Pinpoint the cell where the given text exists, returning its [x, y] midpoint coordinate. 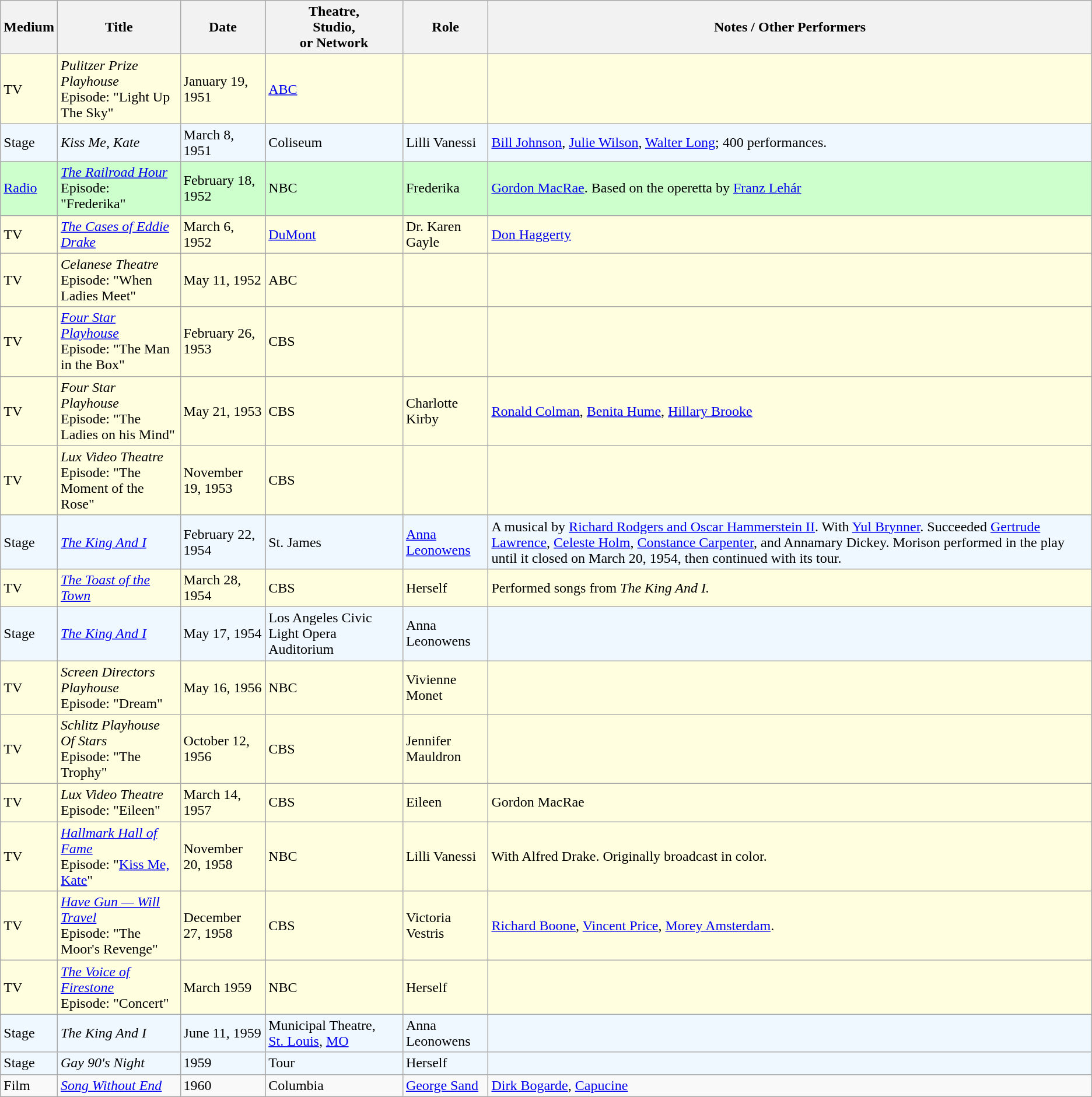
June 11, 1959 [223, 1033]
May 16, 1956 [223, 687]
December 27, 1958 [223, 926]
Richard Boone, Vincent Price, Morey Amsterdam. [790, 926]
March 8, 1951 [223, 142]
Frederika [446, 188]
October 12, 1956 [223, 749]
Charlotte Kirby [446, 411]
DuMont [334, 234]
Lux Video TheatreEpisode: "Eileen" [119, 802]
May 21, 1953 [223, 411]
The Voice of FirestoneEpisode: "Concert" [119, 987]
Film [29, 1085]
March 6, 1952 [223, 234]
Song Without End [119, 1085]
Performed songs from The King And I. [790, 588]
November 19, 1953 [223, 481]
Tour [334, 1063]
Don Haggerty [790, 234]
Four Star PlayhouseEpisode: "The Man in the Box" [119, 342]
Gordon MacRae [790, 802]
March 1959 [223, 987]
Title [119, 27]
Dr. Karen Gayle [446, 234]
Date [223, 27]
Victoria Vestris [446, 926]
January 19, 1951 [223, 89]
Dirk Bogarde, Capucine [790, 1085]
Theatre,Studio,or Network [334, 27]
Schlitz Playhouse Of Stars Episode: "The Trophy" [119, 749]
Eileen [446, 802]
With Alfred Drake. Originally broadcast in color. [790, 856]
May 11, 1952 [223, 280]
Medium [29, 27]
Municipal Theatre,St. Louis, MO [334, 1033]
Role [446, 27]
Vivienne Monet [446, 687]
1959 [223, 1063]
St. James [334, 542]
Bill Johnson, Julie Wilson, Walter Long; 400 performances. [790, 142]
The Railroad HourEpisode: "Frederika" [119, 188]
Celanese TheatreEpisode: "When Ladies Meet" [119, 280]
Los Angeles Civic Light Opera Auditorium [334, 633]
Pulitzer Prize PlayhouseEpisode: "Light Up The Sky" [119, 89]
Gay 90's Night [119, 1063]
Radio [29, 188]
March 28, 1954 [223, 588]
November 20, 1958 [223, 856]
February 18, 1952 [223, 188]
Columbia [334, 1085]
Four Star PlayhouseEpisode: "The Ladies on his Mind" [119, 411]
Lux Video TheatreEpisode: "The Moment of the Rose" [119, 481]
Gordon MacRae. Based on the operetta by Franz Lehár [790, 188]
February 22, 1954 [223, 542]
Ronald Colman, Benita Hume, Hillary Brooke [790, 411]
March 14, 1957 [223, 802]
February 26, 1953 [223, 342]
Hallmark Hall of FameEpisode: "Kiss Me, Kate" [119, 856]
The Cases of Eddie Drake [119, 234]
1960 [223, 1085]
Have Gun — Will TravelEpisode: "The Moor's Revenge" [119, 926]
Coliseum [334, 142]
Notes / Other Performers [790, 27]
George Sand [446, 1085]
Screen Directors PlayhouseEpisode: "Dream" [119, 687]
The Toast of the Town [119, 588]
Kiss Me, Kate [119, 142]
May 17, 1954 [223, 633]
Jennifer Mauldron [446, 749]
